Return the (X, Y) coordinate for the center point of the cell that contains the specified text.  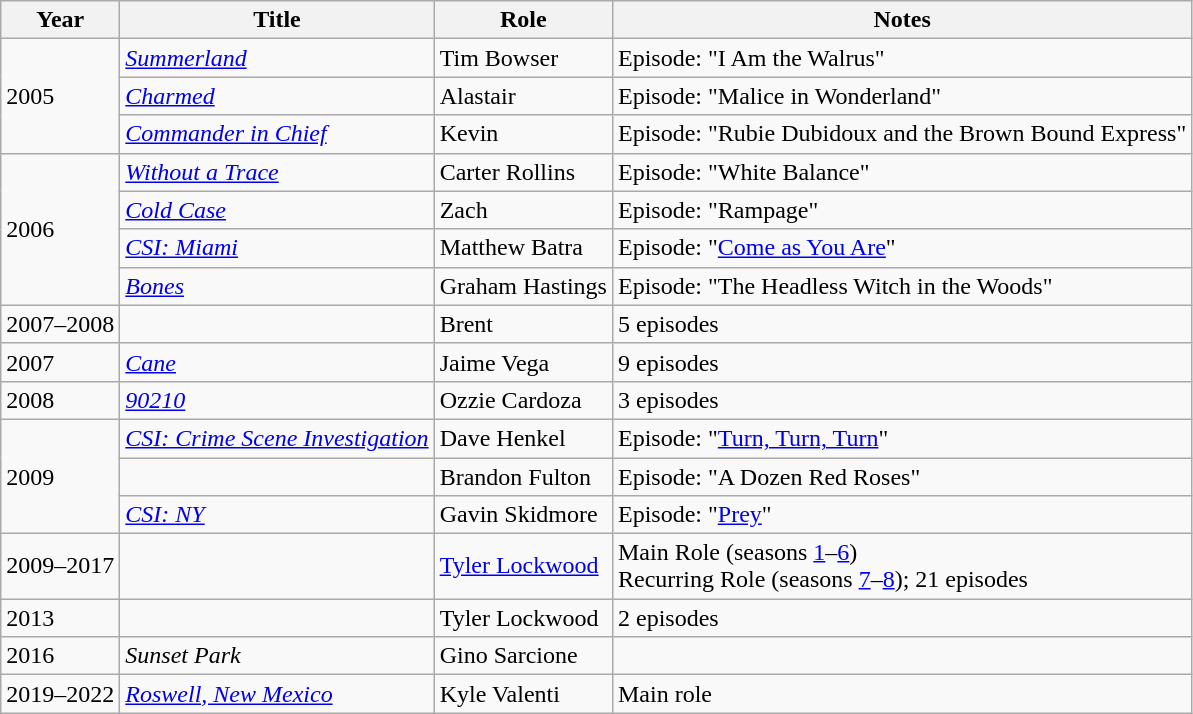
Tim Bowser (523, 58)
Brandon Fulton (523, 477)
Jaime Vega (523, 362)
Cane (277, 362)
Year (60, 20)
9 episodes (902, 362)
Episode: "I Am the Walrus" (902, 58)
Kevin (523, 134)
2009–2017 (60, 566)
90210 (277, 400)
Episode: "Rubie Dubidoux and the Brown Bound Express" (902, 134)
Episode: "White Balance" (902, 172)
Brent (523, 324)
Main Role (seasons 1–6)Recurring Role (seasons 7–8); 21 episodes (902, 566)
Bones (277, 286)
2007 (60, 362)
2009 (60, 476)
Main role (902, 694)
Episode: "Rampage" (902, 210)
Dave Henkel (523, 438)
Cold Case (277, 210)
2019–2022 (60, 694)
2016 (60, 656)
Carter Rollins (523, 172)
Roswell, New Mexico (277, 694)
Matthew Batra (523, 248)
Episode: "Malice in Wonderland" (902, 96)
2006 (60, 229)
Episode: "The Headless Witch in the Woods" (902, 286)
Charmed (277, 96)
Notes (902, 20)
5 episodes (902, 324)
CSI: NY (277, 515)
Role (523, 20)
Title (277, 20)
Episode: "Prey" (902, 515)
Sunset Park (277, 656)
Episode: "Come as You Are" (902, 248)
Graham Hastings (523, 286)
CSI: Crime Scene Investigation (277, 438)
Without a Trace (277, 172)
Zach (523, 210)
2005 (60, 96)
Commander in Chief (277, 134)
2007–2008 (60, 324)
3 episodes (902, 400)
Episode: "A Dozen Red Roses" (902, 477)
2 episodes (902, 618)
Summerland (277, 58)
Gavin Skidmore (523, 515)
2008 (60, 400)
Episode: "Turn, Turn, Turn" (902, 438)
Kyle Valenti (523, 694)
Alastair (523, 96)
CSI: Miami (277, 248)
Gino Sarcione (523, 656)
Ozzie Cardoza (523, 400)
2013 (60, 618)
